For the text-containing cell, return its midpoint in (X, Y) coordinate format. 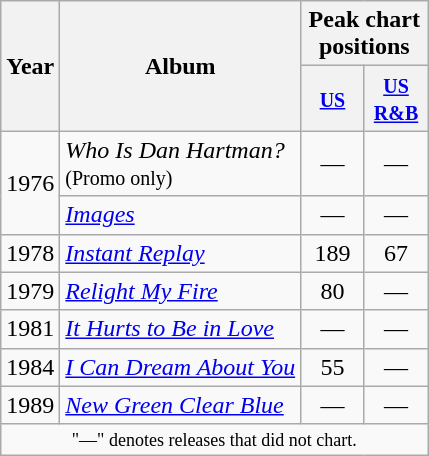
Relight My Fire (180, 291)
189 (333, 253)
It Hurts to Be in Love (180, 329)
1989 (30, 405)
Peak chart positions (364, 34)
1976 (30, 182)
"—" denotes releases that did not chart. (214, 440)
1978 (30, 253)
Album (180, 66)
55 (333, 367)
Year (30, 66)
Instant Replay (180, 253)
I Can Dream About You (180, 367)
67 (396, 253)
1981 (30, 329)
80 (333, 291)
Images (180, 215)
New Green Clear Blue (180, 405)
US R&B (396, 98)
1979 (30, 291)
1984 (30, 367)
US (333, 98)
Who Is Dan Hartman? (Promo only) (180, 164)
